Return [x, y] of the center of cell containing provided text 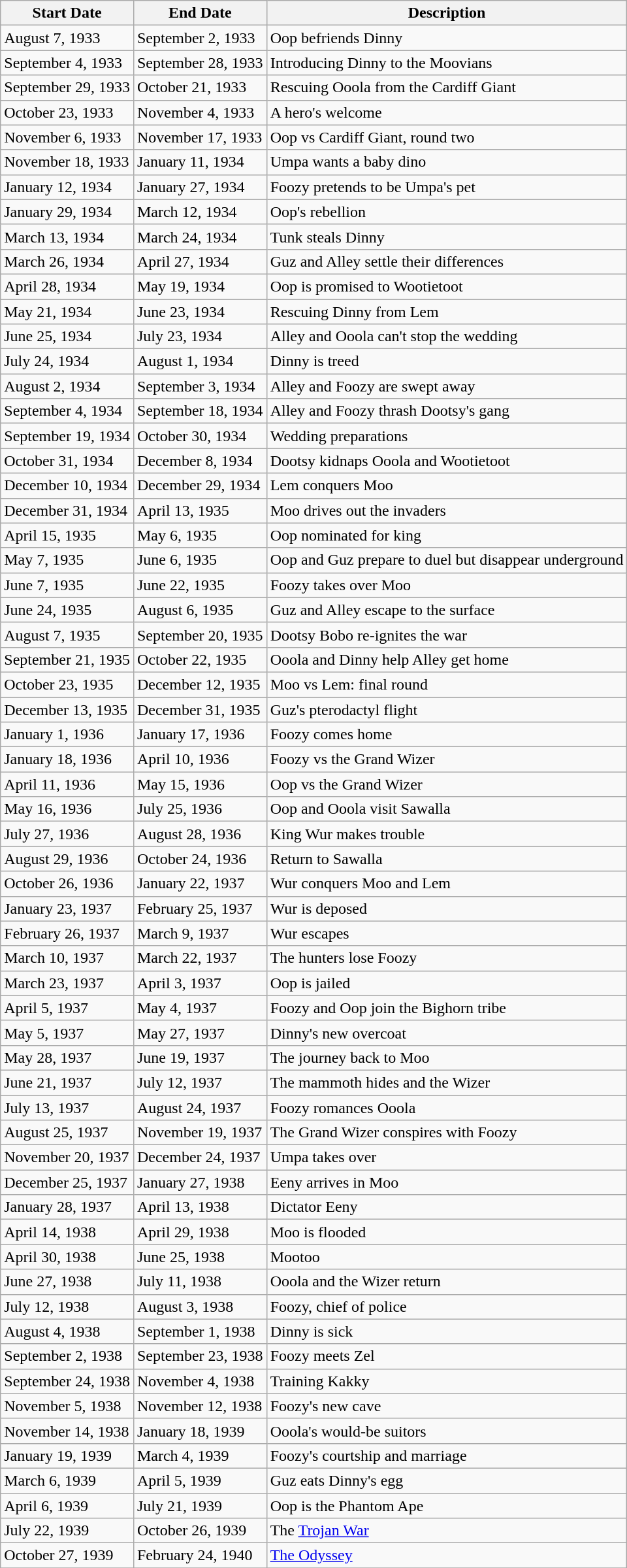
September 4, 1934 [67, 411]
October 31, 1934 [67, 461]
May 28, 1937 [67, 1058]
October 26, 1939 [200, 1531]
October 22, 1935 [200, 659]
May 15, 1936 [200, 784]
A hero's welcome [447, 112]
March 24, 1934 [200, 237]
Tunk steals Dinny [447, 237]
Return to Sawalla [447, 859]
Oop befriends Dinny [447, 38]
March 6, 1939 [67, 1480]
Dootsy Bobo re-ignites the war [447, 635]
June 25, 1938 [200, 1257]
Oop is the Phantom Ape [447, 1505]
July 21, 1939 [200, 1505]
October 24, 1936 [200, 859]
Guz eats Dinny's egg [447, 1480]
June 6, 1935 [200, 560]
October 23, 1933 [67, 112]
November 4, 1938 [200, 1381]
April 10, 1936 [200, 759]
Ooola's would-be suitors [447, 1431]
May 5, 1937 [67, 1033]
Wur escapes [447, 933]
Oop nominated for king [447, 535]
July 12, 1937 [200, 1082]
December 31, 1934 [67, 510]
November 5, 1938 [67, 1406]
March 13, 1934 [67, 237]
April 30, 1938 [67, 1257]
October 21, 1933 [200, 88]
July 22, 1939 [67, 1531]
November 20, 1937 [67, 1158]
Guz and Alley settle their differences [447, 261]
September 23, 1938 [200, 1356]
June 22, 1935 [200, 585]
May 27, 1937 [200, 1033]
September 21, 1935 [67, 659]
November 19, 1937 [200, 1133]
August 29, 1936 [67, 859]
July 23, 1934 [200, 337]
June 25, 1934 [67, 337]
March 26, 1934 [67, 261]
Oop and Guz prepare to duel but disappear underground [447, 560]
Guz's pterodactyl flight [447, 709]
December 31, 1935 [200, 709]
August 7, 1935 [67, 635]
March 4, 1939 [200, 1456]
August 1, 1934 [200, 361]
Wedding preparations [447, 436]
April 5, 1939 [200, 1480]
August 2, 1934 [67, 386]
King Wur makes trouble [447, 834]
April 15, 1935 [67, 535]
January 27, 1934 [200, 187]
Lem conquers Moo [447, 486]
September 28, 1933 [200, 63]
Start Date [67, 13]
December 10, 1934 [67, 486]
The Grand Wizer conspires with Foozy [447, 1133]
March 9, 1937 [200, 933]
November 6, 1933 [67, 137]
September 18, 1934 [200, 411]
March 22, 1937 [200, 958]
Dinny's new overcoat [447, 1033]
Ooola and the Wizer return [447, 1282]
December 24, 1937 [200, 1158]
The journey back to Moo [447, 1058]
Wur is deposed [447, 909]
April 5, 1937 [67, 1008]
Moo vs Lem: final round [447, 684]
December 29, 1934 [200, 486]
Foozy and Oop join the Bighorn tribe [447, 1008]
September 1, 1938 [200, 1331]
May 16, 1936 [67, 809]
Dinny is treed [447, 361]
June 19, 1937 [200, 1058]
June 27, 1938 [67, 1282]
Oop vs the Grand Wizer [447, 784]
January 29, 1934 [67, 212]
January 18, 1939 [200, 1431]
August 6, 1935 [200, 610]
The mammoth hides and the Wizer [447, 1082]
Alley and Foozy thrash Dootsy's gang [447, 411]
September 3, 1934 [200, 386]
Rescuing Ooola from the Cardiff Giant [447, 88]
The hunters lose Foozy [447, 958]
Ooola and Dinny help Alley get home [447, 659]
Foozy romances Ooola [447, 1108]
Guz and Alley escape to the surface [447, 610]
Training Kakky [447, 1381]
Oop's rebellion [447, 212]
October 30, 1934 [200, 436]
March 10, 1937 [67, 958]
Oop is jailed [447, 983]
Moo is flooded [447, 1232]
June 24, 1935 [67, 610]
May 21, 1934 [67, 312]
January 18, 1936 [67, 759]
Wur conquers Moo and Lem [447, 884]
August 28, 1936 [200, 834]
May 6, 1935 [200, 535]
April 29, 1938 [200, 1232]
End Date [200, 13]
September 4, 1933 [67, 63]
Dictator Eeny [447, 1207]
January 11, 1934 [200, 162]
Description [447, 13]
July 12, 1938 [67, 1307]
June 7, 1935 [67, 585]
January 22, 1937 [200, 884]
Foozy's courtship and marriage [447, 1456]
January 28, 1937 [67, 1207]
October 27, 1939 [67, 1556]
November 12, 1938 [200, 1406]
December 12, 1935 [200, 684]
April 28, 1934 [67, 286]
August 24, 1937 [200, 1108]
November 17, 1933 [200, 137]
February 24, 1940 [200, 1556]
Alley and Ooola can't stop the wedding [447, 337]
January 27, 1938 [200, 1182]
November 18, 1933 [67, 162]
July 24, 1934 [67, 361]
Oop and Ooola visit Sawalla [447, 809]
Oop vs Cardiff Giant, round two [447, 137]
July 13, 1937 [67, 1108]
September 29, 1933 [67, 88]
April 14, 1938 [67, 1232]
Foozy comes home [447, 735]
September 24, 1938 [67, 1381]
July 25, 1936 [200, 809]
January 1, 1936 [67, 735]
Umpa wants a baby dino [447, 162]
August 7, 1933 [67, 38]
Mootoo [447, 1257]
Umpa takes over [447, 1158]
Dinny is sick [447, 1331]
September 20, 1935 [200, 635]
October 23, 1935 [67, 684]
March 12, 1934 [200, 212]
December 25, 1937 [67, 1182]
September 2, 1933 [200, 38]
June 21, 1937 [67, 1082]
September 2, 1938 [67, 1356]
January 17, 1936 [200, 735]
January 19, 1939 [67, 1456]
December 13, 1935 [67, 709]
April 6, 1939 [67, 1505]
Alley and Foozy are swept away [447, 386]
Foozy, chief of police [447, 1307]
July 11, 1938 [200, 1282]
November 4, 1933 [200, 112]
January 23, 1937 [67, 909]
Introducing Dinny to the Moovians [447, 63]
August 4, 1938 [67, 1331]
Moo drives out the invaders [447, 510]
The Trojan War [447, 1531]
July 27, 1936 [67, 834]
February 26, 1937 [67, 933]
November 14, 1938 [67, 1431]
May 4, 1937 [200, 1008]
February 25, 1937 [200, 909]
October 26, 1936 [67, 884]
Rescuing Dinny from Lem [447, 312]
Foozy's new cave [447, 1406]
Foozy pretends to be Umpa's pet [447, 187]
May 7, 1935 [67, 560]
August 3, 1938 [200, 1307]
Oop is promised to Wootietoot [447, 286]
June 23, 1934 [200, 312]
April 11, 1936 [67, 784]
March 23, 1937 [67, 983]
Dootsy kidnaps Ooola and Wootietoot [447, 461]
Foozy takes over Moo [447, 585]
May 19, 1934 [200, 286]
Foozy meets Zel [447, 1356]
Foozy vs the Grand Wizer [447, 759]
August 25, 1937 [67, 1133]
January 12, 1934 [67, 187]
Eeny arrives in Moo [447, 1182]
April 3, 1937 [200, 983]
April 13, 1938 [200, 1207]
December 8, 1934 [200, 461]
April 27, 1934 [200, 261]
The Odyssey [447, 1556]
September 19, 1934 [67, 436]
April 13, 1935 [200, 510]
